Locate the cell with the specified text and output its (X, Y) center coordinate. 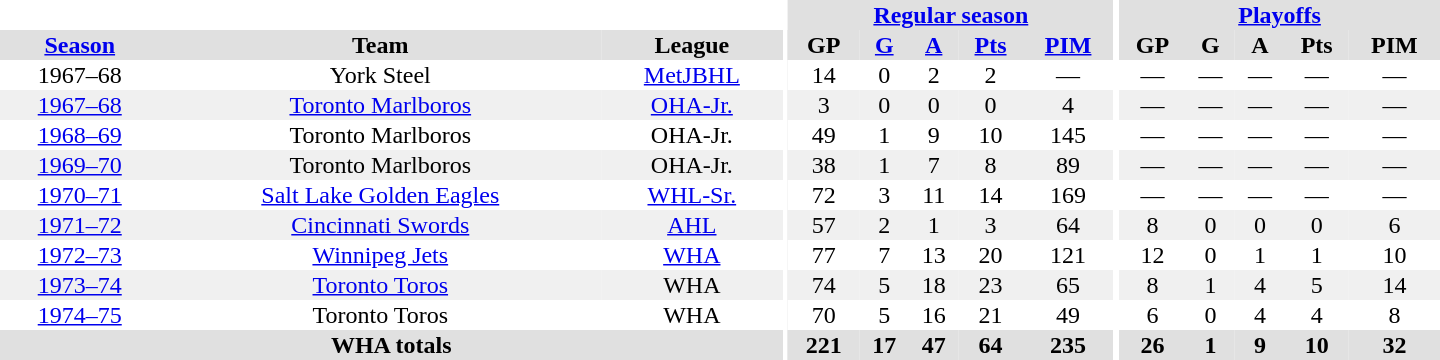
13 (934, 255)
1973–74 (80, 285)
145 (1068, 135)
235 (1068, 345)
1968–69 (80, 135)
1971–72 (80, 225)
169 (1068, 195)
Season (80, 45)
11 (934, 195)
Regular season (951, 15)
77 (824, 255)
26 (1152, 345)
20 (990, 255)
18 (934, 285)
57 (824, 225)
MetJBHL (692, 75)
47 (934, 345)
WHA totals (392, 345)
38 (824, 165)
Winnipeg Jets (380, 255)
1972–73 (80, 255)
Salt Lake Golden Eagles (380, 195)
65 (1068, 285)
York Steel (380, 75)
AHL (692, 225)
21 (990, 315)
16 (934, 315)
23 (990, 285)
WHL-Sr. (692, 195)
1969–70 (80, 165)
1974–75 (80, 315)
Team (380, 45)
12 (1152, 255)
72 (824, 195)
74 (824, 285)
17 (884, 345)
121 (1068, 255)
70 (824, 315)
Playoffs (1280, 15)
221 (824, 345)
1970–71 (80, 195)
32 (1394, 345)
89 (1068, 165)
Cincinnati Swords (380, 225)
League (692, 45)
